For the text-containing cell, return its midpoint in (X, Y) coordinate format. 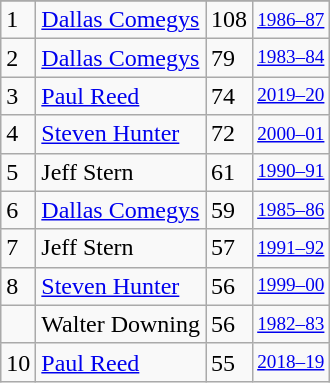
57 (230, 248)
79 (230, 58)
1982–83 (291, 324)
61 (230, 172)
5 (18, 172)
6 (18, 210)
1985–86 (291, 210)
1 (18, 20)
1991–92 (291, 248)
1999–00 (291, 286)
1986–87 (291, 20)
108 (230, 20)
3 (18, 96)
2000–01 (291, 134)
55 (230, 362)
1990–91 (291, 172)
72 (230, 134)
7 (18, 248)
Walter Downing (121, 324)
1983–84 (291, 58)
2018–19 (291, 362)
2 (18, 58)
74 (230, 96)
8 (18, 286)
59 (230, 210)
2019–20 (291, 96)
4 (18, 134)
10 (18, 362)
